Output the [X, Y] coordinate of the center of the cell containing the given text.  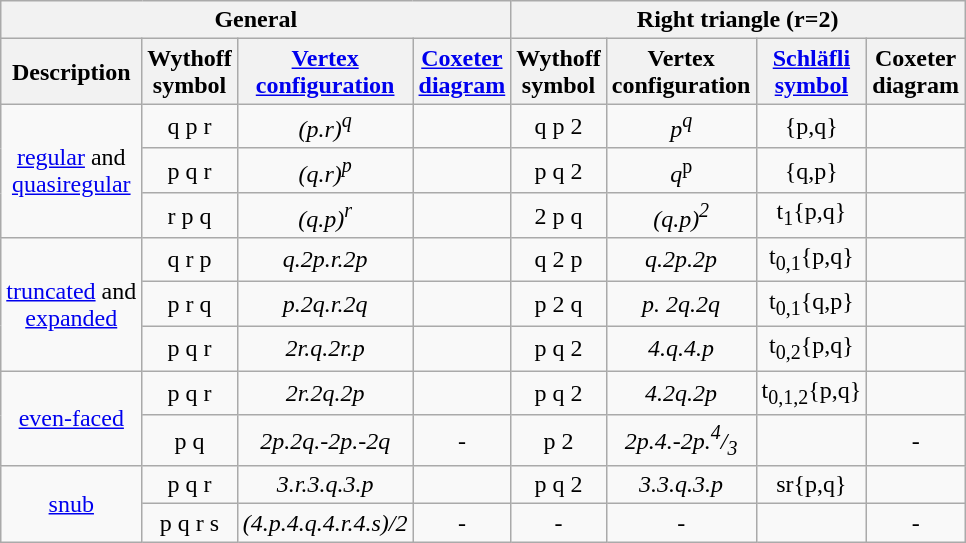
4.q.4.p [681, 348]
3.3.q.3.p [681, 485]
2r.2q.2p [325, 393]
p.2q.r.2q [325, 304]
{q,p} [812, 170]
(q.r)p [325, 170]
pq [681, 126]
q r p [190, 260]
(q.p)2 [681, 216]
qp [681, 170]
Schläflisymbol [812, 72]
4.2q.2p [681, 393]
q p r [190, 126]
p q r s [190, 523]
snub [72, 504]
t0,2{p,q} [812, 348]
sr{p,q} [812, 485]
q.2p.r.2p [325, 260]
p r q [190, 304]
(q.p)r [325, 216]
t0,1{p,q} [812, 260]
(p.r)q [325, 126]
t0,1{q,p} [812, 304]
3.r.3.q.3.p [325, 485]
(4.p.4.q.4.r.4.s)/2 [325, 523]
truncated andexpanded [72, 304]
2p.2q.-2p.-2q [325, 440]
2 p q [559, 216]
p q [190, 440]
t0,1,2{p,q} [812, 393]
p 2 q [559, 304]
p. 2q.2q [681, 304]
2p.4.-2p.4/3 [681, 440]
2r.q.2r.p [325, 348]
regular andquasiregular [72, 171]
q 2 p [559, 260]
{p,q} [812, 126]
General [256, 20]
q p 2 [559, 126]
even-faced [72, 418]
q.2p.2p [681, 260]
Right triangle (r=2) [738, 20]
r p q [190, 216]
Description [72, 72]
t1{p,q} [812, 216]
p 2 [559, 440]
